Find where the given text appears and provide that cell's center as [X, Y] coordinate. 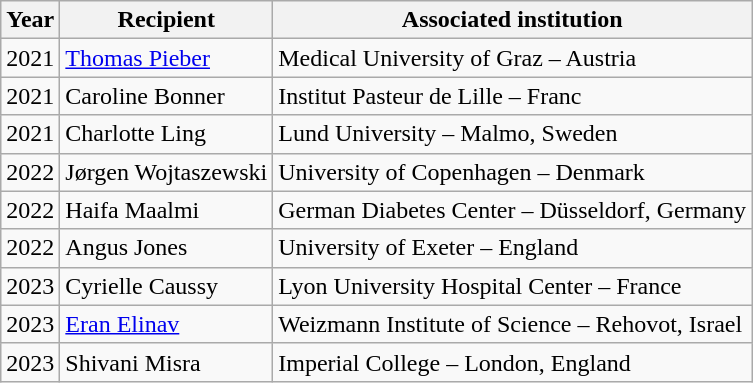
Eran Elinav [166, 324]
Caroline Bonner [166, 96]
Haifa Maalmi [166, 210]
University of Exeter – England [512, 248]
University of Copenhagen – Denmark [512, 172]
Shivani Misra [166, 362]
Angus Jones [166, 248]
Recipient [166, 20]
Institut Pasteur de Lille – Franc [512, 96]
Lund University – Malmo, Sweden [512, 134]
Imperial College – London, England [512, 362]
Thomas Pieber [166, 58]
Lyon University Hospital Center – France [512, 286]
Charlotte Ling [166, 134]
Medical University of Graz – Austria [512, 58]
Year [30, 20]
Cyrielle Caussy [166, 286]
Jørgen Wojtaszewski [166, 172]
Associated institution [512, 20]
Weizmann Institute of Science – Rehovot, Israel [512, 324]
German Diabetes Center – Düsseldorf, Germany [512, 210]
